From the cell containing the given text, extract its center point as (x, y) coordinate. 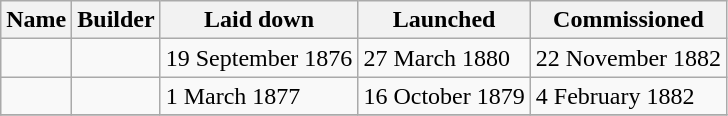
16 October 1879 (444, 96)
1 March 1877 (259, 96)
Builder (116, 20)
Name (36, 20)
27 March 1880 (444, 58)
19 September 1876 (259, 58)
Launched (444, 20)
Commissioned (628, 20)
Laid down (259, 20)
22 November 1882 (628, 58)
4 February 1882 (628, 96)
